Search for the cell housing the specified text and yield its (x, y) center coordinate. 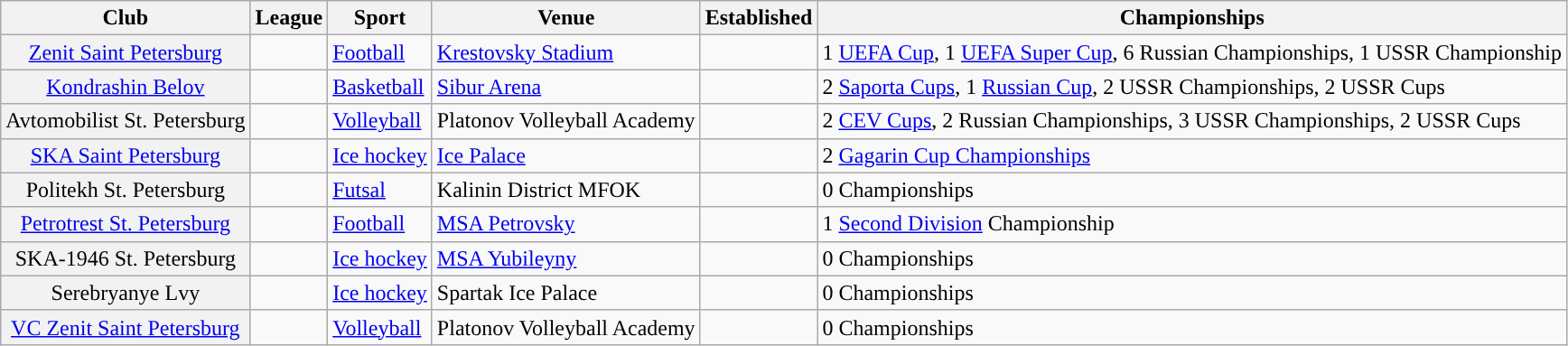
MSA Petrovsky (565, 224)
Basketball (380, 87)
Championships (1192, 18)
2 Gagarin Cup Championships (1192, 155)
Avtomobilist St. Petersburg (126, 121)
Futsal (380, 190)
VC Zenit Saint Petersburg (126, 327)
1 UEFA Cup, 1 UEFA Super Cup, 6 Russian Championships, 1 USSR Championship (1192, 52)
Spartak Ice Palace (565, 293)
League (289, 18)
Established (759, 18)
Club (126, 18)
MSA Yubileyny (565, 258)
Kondrashin Belov (126, 87)
2 Saporta Cups, 1 Russian Cup, 2 USSR Championships, 2 USSR Cups (1192, 87)
Krestovsky Stadium (565, 52)
Sibur Arena (565, 87)
Ice Palace (565, 155)
2 CEV Cups, 2 Russian Championships, 3 USSR Championships, 2 USSR Cups (1192, 121)
Petrotrest St. Petersburg (126, 224)
Sport (380, 18)
1 Second Division Championship (1192, 224)
Serebryanye Lvy (126, 293)
Venue (565, 18)
Politekh St. Petersburg (126, 190)
Zenit Saint Petersburg (126, 52)
Kalinin District MFOK (565, 190)
SKA Saint Petersburg (126, 155)
SKA-1946 St. Petersburg (126, 258)
